Identify which cell holds the provided text, then report its (X, Y) central coordinate. 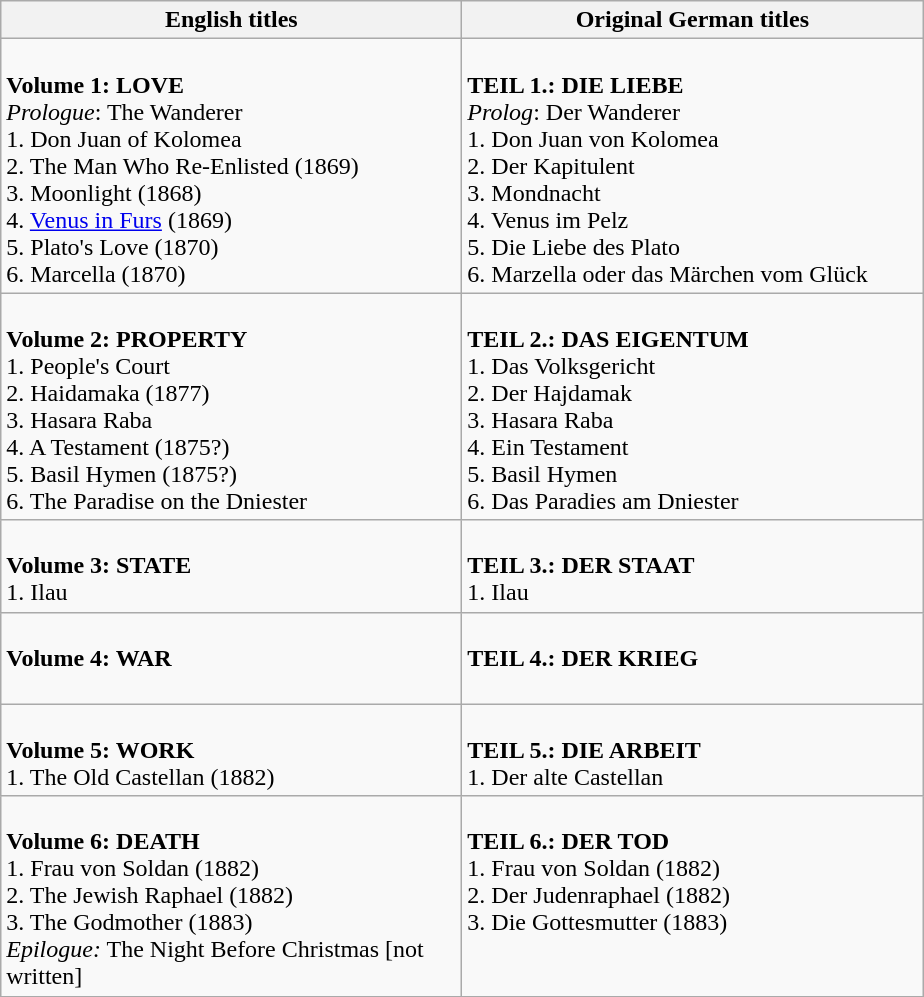
TEIL 6.: DER TOD 1. Frau von Soldan (1882) 2. Der Judenraphael (1882) 3. Die Gottesmutter (1883) (692, 896)
English titles (232, 20)
TEIL 5.: DIE ARBEIT 1. Der alte Castellan (692, 750)
TEIL 4.: DER KRIEG (692, 658)
Volume 5: WORK 1. The Old Castellan (1882) (232, 750)
Volume 2: PROPERTY 1. People's Court 2. Haidamaka (1877) 3. Hasara Raba 4. A Testament (1875?) 5. Basil Hymen (1875?) 6. The Paradise on the Dniester (232, 406)
Volume 4: WAR (232, 658)
Original German titles (692, 20)
TEIL 3.: DER STAAT 1. Ilau (692, 566)
TEIL 2.: DAS EIGENTUM 1. Das Volksgericht 2. Der Hajdamak 3. Hasara Raba 4. Ein Testament 5. Basil Hymen 6. Das Paradies am Dniester (692, 406)
Volume 3: STATE 1. Ilau (232, 566)
Volume 6: DEATH 1. Frau von Soldan (1882) 2. The Jewish Raphael (1882) 3. The Godmother (1883) Epilogue: The Night Before Christmas [not written] (232, 896)
